Provide the [X, Y] coordinate of the cell's center where the given text is located.  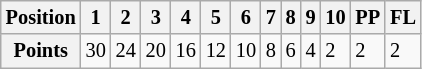
3 [156, 17]
PP [368, 17]
Position [41, 17]
24 [126, 51]
FL [403, 17]
30 [96, 51]
16 [186, 51]
7 [271, 17]
Points [41, 51]
5 [216, 17]
12 [216, 51]
9 [311, 17]
1 [96, 17]
20 [156, 51]
